Search for the cell housing the specified text and yield its [X, Y] center coordinate. 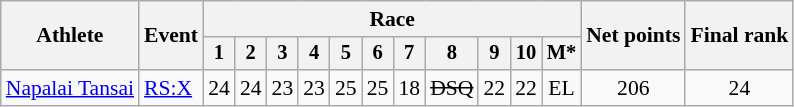
10 [526, 54]
Event [171, 36]
DSQ [452, 88]
6 [378, 54]
4 [314, 54]
9 [494, 54]
1 [219, 54]
Napalai Tansai [70, 88]
18 [409, 88]
Final rank [739, 36]
8 [452, 54]
206 [633, 88]
M* [562, 54]
2 [251, 54]
7 [409, 54]
Race [392, 19]
EL [562, 88]
Athlete [70, 36]
Net points [633, 36]
5 [346, 54]
RS:X [171, 88]
3 [283, 54]
